Return [x, y] of the center of cell containing provided text 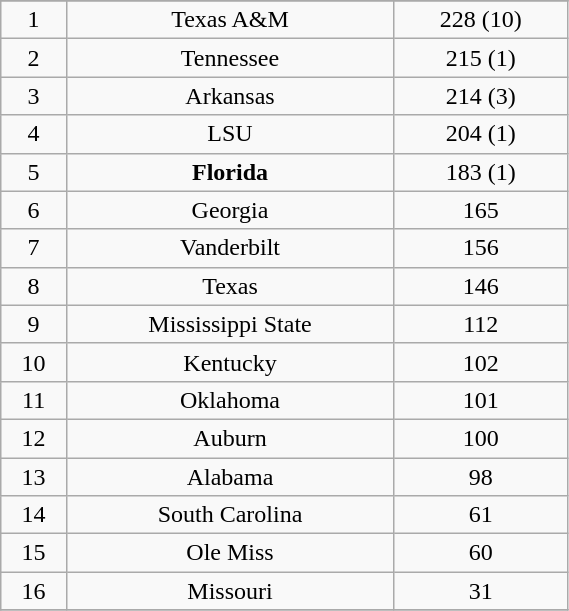
Alabama [230, 477]
3 [34, 96]
Florida [230, 172]
228 (10) [481, 20]
Mississippi State [230, 324]
Ole Miss [230, 553]
Texas [230, 286]
Arkansas [230, 96]
1 [34, 20]
16 [34, 591]
146 [481, 286]
11 [34, 400]
Texas A&M [230, 20]
102 [481, 362]
4 [34, 134]
13 [34, 477]
101 [481, 400]
9 [34, 324]
5 [34, 172]
98 [481, 477]
15 [34, 553]
214 (3) [481, 96]
Tennessee [230, 58]
60 [481, 553]
2 [34, 58]
8 [34, 286]
LSU [230, 134]
14 [34, 515]
10 [34, 362]
Oklahoma [230, 400]
165 [481, 210]
31 [481, 591]
156 [481, 248]
112 [481, 324]
204 (1) [481, 134]
Georgia [230, 210]
215 (1) [481, 58]
Auburn [230, 438]
100 [481, 438]
Missouri [230, 591]
Kentucky [230, 362]
183 (1) [481, 172]
6 [34, 210]
Vanderbilt [230, 248]
7 [34, 248]
61 [481, 515]
12 [34, 438]
South Carolina [230, 515]
